Return [x, y] of the center of cell containing provided text 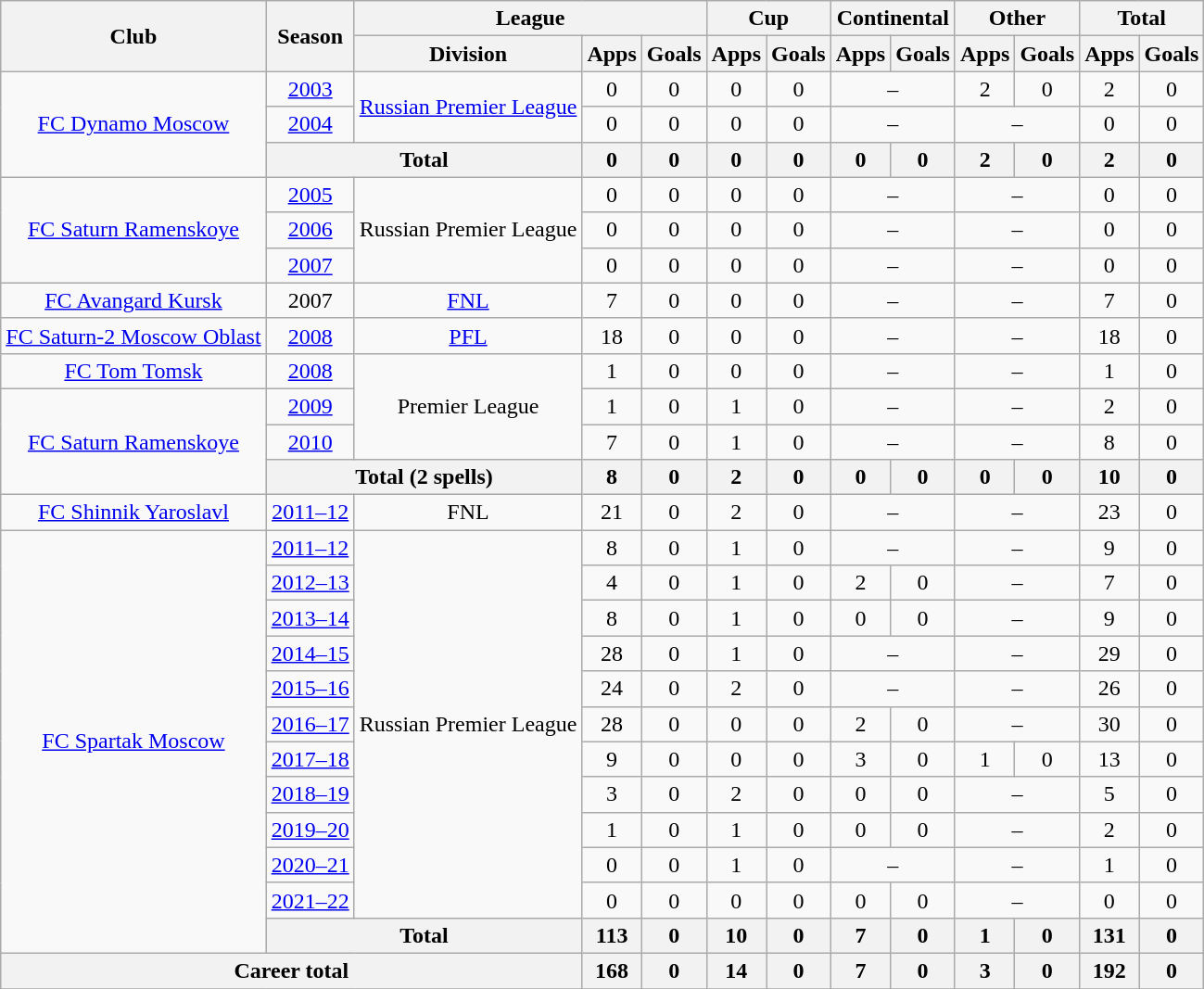
13 [1109, 759]
2012–13 [310, 583]
2010 [310, 442]
2016–17 [310, 724]
FC Spartak Moscow [133, 742]
FC Saturn-2 Moscow Oblast [133, 336]
Total (2 spells) [425, 477]
FC Tom Tomsk [133, 371]
2020–21 [310, 865]
2003 [310, 89]
2006 [310, 230]
4 [612, 583]
Club [133, 36]
2005 [310, 195]
FC Dynamo Moscow [133, 124]
2015–16 [310, 689]
26 [1109, 689]
2021–22 [310, 900]
2018–19 [310, 794]
24 [612, 689]
Premier League [468, 406]
PFL [468, 336]
131 [1109, 935]
2009 [310, 406]
Other [1017, 19]
14 [736, 970]
2004 [310, 124]
168 [612, 970]
21 [612, 513]
2019–20 [310, 830]
Division [468, 54]
League [530, 19]
5 [1109, 794]
30 [1109, 724]
Career total [291, 970]
29 [1109, 653]
2017–18 [310, 759]
Continental [893, 19]
113 [612, 935]
23 [1109, 513]
FC Shinnik Yaroslavl [133, 513]
2013–14 [310, 618]
192 [1109, 970]
2014–15 [310, 653]
Season [310, 36]
Cup [768, 19]
FC Avangard Kursk [133, 300]
